Capture the cell that displays the provided text and extract its (X, Y) central coordinate. 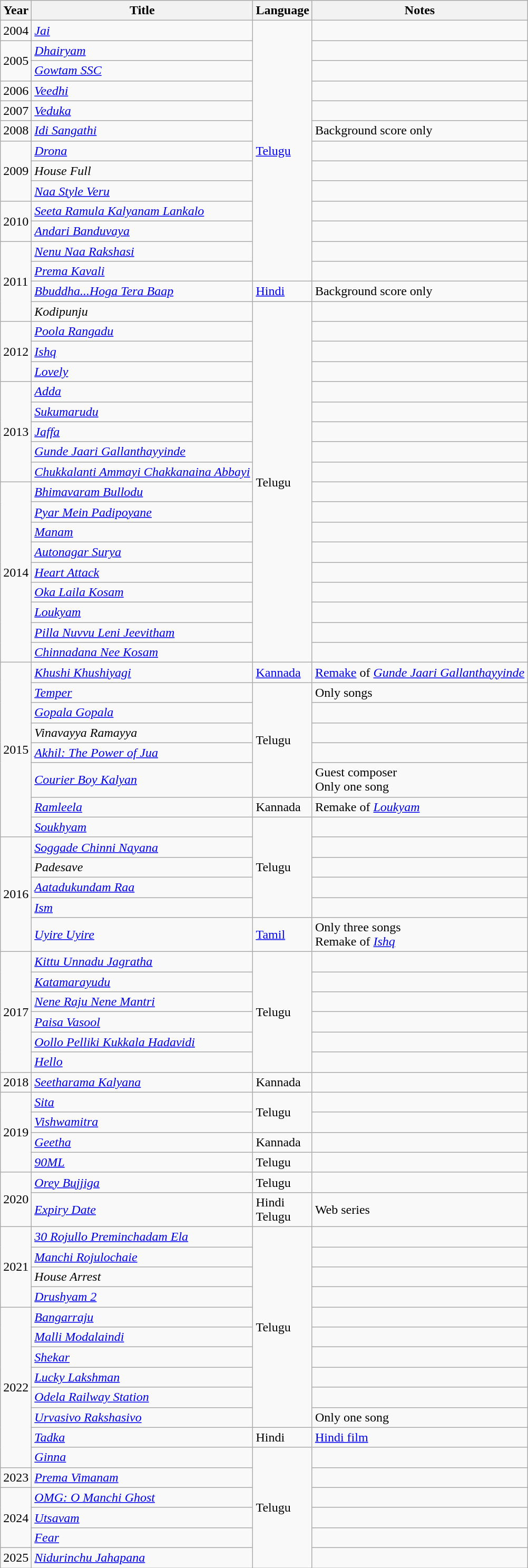
Expiry Date (142, 1209)
Heart Attack (142, 572)
90ML (142, 1162)
OMG: O Manchi Ghost (142, 1497)
Tadka (142, 1437)
2025 (16, 1557)
2019 (16, 1132)
Web series (419, 1209)
Jaffa (142, 432)
Manchi Rojulochaie (142, 1257)
Nenu Naa Rakshasi (142, 251)
2016 (16, 894)
2004 (16, 31)
2009 (16, 171)
30 Rojullo Preminchadam Ela (142, 1236)
HindiTelugu (282, 1209)
Prema Vimanam (142, 1477)
Gowtam SSC (142, 71)
Urvasivo Rakshasivo (142, 1417)
Idi Sangathi (142, 131)
2015 (16, 750)
Orey Bujjiga (142, 1182)
Drona (142, 151)
Ishq (142, 352)
Padesave (142, 867)
Soukhyam (142, 827)
2018 (16, 1082)
Oollo Pelliki Kukkala Hadavidi (142, 1042)
Sukumarudu (142, 412)
Uyire Uyire (142, 935)
Language (282, 11)
2013 (16, 432)
Ism (142, 907)
Andari Banduvaya (142, 231)
Hello (142, 1062)
2005 (16, 61)
2006 (16, 91)
Nene Raju Nene Mantri (142, 1002)
House Arrest (142, 1277)
Prema Kavali (142, 271)
Malli Modalaindi (142, 1337)
Ginna (142, 1457)
2012 (16, 352)
Courier Boy Kalyan (142, 780)
Poola Rangadu (142, 332)
Seeta Ramula Kalyanam Lankalo (142, 211)
Guest composerOnly one song (419, 780)
Remake of Gunde Jaari Gallanthayyinde (419, 673)
Utsavam (142, 1517)
Chinnadana Nee Kosam (142, 652)
Adda (142, 392)
Akhil: The Power of Jua (142, 753)
Kittu Unnadu Jagratha (142, 962)
Only one song (419, 1417)
Veduka (142, 111)
Nidurinchu Jahapana (142, 1557)
Shekar (142, 1357)
2017 (16, 1012)
Drushyam 2 (142, 1297)
Bbuddha...Hoga Tera Baap (142, 291)
2020 (16, 1200)
Odela Railway Station (142, 1397)
Ramleela (142, 807)
Temper (142, 693)
Chukkalanti Ammayi Chakkanaina Abbayi (142, 472)
2023 (16, 1477)
Remake of Loukyam (419, 807)
2007 (16, 111)
Tamil (282, 935)
Only three songsRemake of Ishq (419, 935)
Veedhi (142, 91)
Loukyam (142, 612)
Autonagar Surya (142, 552)
Only songs (419, 693)
Gunde Jaari Gallanthayyinde (142, 452)
Naa Style Veru (142, 191)
Notes (419, 11)
Title (142, 11)
2022 (16, 1387)
Sita (142, 1102)
2024 (16, 1517)
2010 (16, 221)
Pyar Mein Padipoyane (142, 512)
Geetha (142, 1142)
Fear (142, 1537)
Hindi film (419, 1437)
Jai (142, 31)
2008 (16, 131)
2011 (16, 281)
Soggade Chinni Nayana (142, 847)
Vinavayya Ramayya (142, 733)
Year (16, 11)
Katamarayudu (142, 982)
Dhairyam (142, 51)
Kodipunju (142, 311)
Paisa Vasool (142, 1022)
Bhimavaram Bullodu (142, 492)
Aatadukundam Raa (142, 887)
Gopala Gopala (142, 713)
Seetharama Kalyana (142, 1082)
Khushi Khushiyagi (142, 673)
Oka Laila Kosam (142, 592)
2014 (16, 572)
2021 (16, 1267)
Lovely (142, 372)
House Full (142, 171)
Pilla Nuvvu Leni Jeevitham (142, 632)
Lucky Lakshman (142, 1377)
Manam (142, 532)
Vishwamitra (142, 1122)
Bangarraju (142, 1317)
